Extract the (x, y) coordinate from the center of the cell holding the provided text.  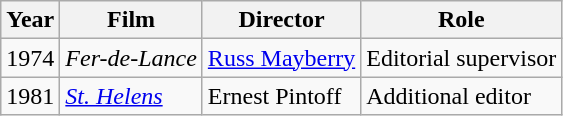
1974 (30, 58)
1981 (30, 96)
Year (30, 20)
St. Helens (132, 96)
Additional editor (462, 96)
Editorial supervisor (462, 58)
Ernest Pintoff (281, 96)
Director (281, 20)
Russ Mayberry (281, 58)
Film (132, 20)
Role (462, 20)
Fer-de-Lance (132, 58)
